Determine the [x, y] coordinate at the center of the cell enclosing the given text.  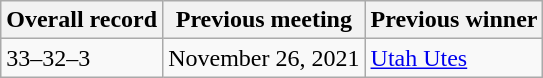
Overall record [82, 20]
Utah Utes [454, 58]
Previous meeting [264, 20]
November 26, 2021 [264, 58]
Previous winner [454, 20]
33–32–3 [82, 58]
